Capture the cell that displays the provided text and extract its (x, y) central coordinate. 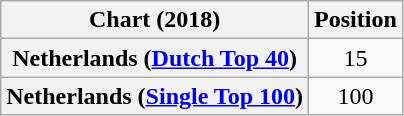
Position (356, 20)
100 (356, 96)
Netherlands (Dutch Top 40) (155, 58)
Netherlands (Single Top 100) (155, 96)
Chart (2018) (155, 20)
15 (356, 58)
